Search for the cell housing the specified text and yield its [X, Y] center coordinate. 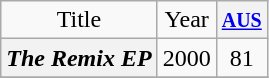
Title [79, 20]
2000 [186, 58]
81 [242, 58]
The Remix EP [79, 58]
Year [186, 20]
AUS [242, 20]
